Return (X, Y) of the center of cell containing provided text 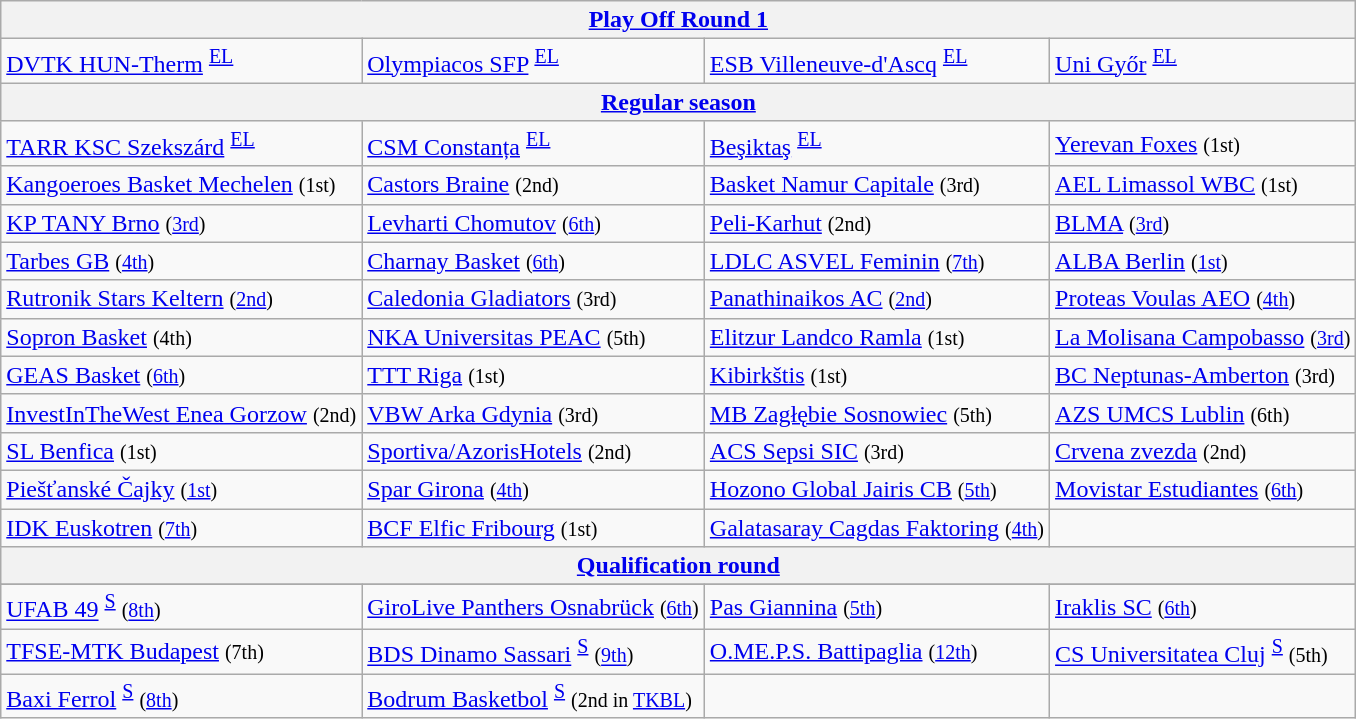
Hozono Global Jairis CB (5th) (876, 489)
Olympiacos SFP EL (534, 62)
UFAB 49 S (8th) (182, 608)
Crvena zvezda (2nd) (1203, 451)
GiroLive Panthers Osnabrück (6th) (534, 608)
Beşiktaş EL (876, 144)
Bodrum Basketbol S (2nd in TKBL) (534, 696)
BCF Elfic Fribourg (1st) (534, 528)
Charnay Basket (6th) (534, 261)
Play Off Round 1 (678, 20)
Yerevan Foxes (1st) (1203, 144)
BLMA (3rd) (1203, 223)
CS Universitatea Cluj S (5th) (1203, 652)
AZS UMCS Lublin (6th) (1203, 413)
ALBA Berlin (1st) (1203, 261)
Movistar Estudiantes (6th) (1203, 489)
Levharti Chomutov (6th) (534, 223)
Castors Braine (2nd) (534, 185)
Qualification round (678, 566)
Baxi Ferrol S (8th) (182, 696)
BC Neptunas-Amberton (3rd) (1203, 375)
Regular season (678, 102)
LDLC ASVEL Feminin (7th) (876, 261)
Galatasaray Cagdas Faktoring (4th) (876, 528)
CSM Constanța EL (534, 144)
Panathinaikos AC (2nd) (876, 299)
Caledonia Gladiators (3rd) (534, 299)
Kangoeroes Basket Mechelen (1st) (182, 185)
ESB Villeneuve-d'Ascq EL (876, 62)
IDK Euskotren (7th) (182, 528)
ACS Sepsi SIC (3rd) (876, 451)
TFSE-MTK Budapest (7th) (182, 652)
InvestInTheWest Enea Gorzow (2nd) (182, 413)
SL Benfica (1st) (182, 451)
Elitzur Landco Ramla (1st) (876, 337)
Pas Giannina (5th) (876, 608)
VBW Arka Gdynia (3rd) (534, 413)
Sportiva/AzorisHotels (2nd) (534, 451)
Uni Győr EL (1203, 62)
Piešťanské Čajky (1st) (182, 489)
Tarbes GB (4th) (182, 261)
BDS Dinamo Sassari S (9th) (534, 652)
Spar Girona (4th) (534, 489)
Peli-Karhut (2nd) (876, 223)
O.ME.P.S. Battipaglia (12th) (876, 652)
Iraklis SC (6th) (1203, 608)
DVTK HUN-Therm EL (182, 62)
NKA Universitas PEAC (5th) (534, 337)
Sopron Basket (4th) (182, 337)
Rutronik Stars Keltern (2nd) (182, 299)
Basket Namur Capitale (3rd) (876, 185)
TTT Riga (1st) (534, 375)
MB Zagłębie Sosnowiec (5th) (876, 413)
La Molisana Campobasso (3rd) (1203, 337)
TARR KSC Szekszárd EL (182, 144)
KP TANY Brno (3rd) (182, 223)
GEAS Basket (6th) (182, 375)
Kibirkštis (1st) (876, 375)
Proteas Voulas AEO (4th) (1203, 299)
AEL Limassol WBC (1st) (1203, 185)
